For the text-containing cell, return its midpoint in [X, Y] coordinate format. 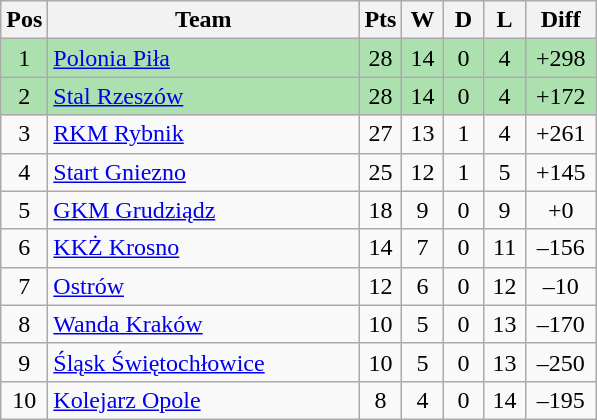
–250 [560, 362]
RKM Rybnik [204, 134]
Kolejarz Opole [204, 400]
18 [380, 210]
Diff [560, 20]
W [422, 20]
Pts [380, 20]
27 [380, 134]
D [464, 20]
25 [380, 172]
Śląsk Świętochłowice [204, 362]
2 [24, 96]
Ostrów [204, 286]
+172 [560, 96]
–170 [560, 324]
Stal Rzeszów [204, 96]
–156 [560, 248]
–195 [560, 400]
+0 [560, 210]
+261 [560, 134]
+298 [560, 58]
Polonia Piła [204, 58]
Start Gniezno [204, 172]
3 [24, 134]
+145 [560, 172]
GKM Grudziądz [204, 210]
KKŻ Krosno [204, 248]
Team [204, 20]
L [504, 20]
Pos [24, 20]
Wanda Kraków [204, 324]
–10 [560, 286]
11 [504, 248]
